Find where the given text appears and provide that cell's center as [X, Y] coordinate. 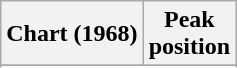
Chart (1968) [72, 34]
Peakposition [189, 34]
